Detect which cell encompasses the target text, then output its (x, y) center coordinate. 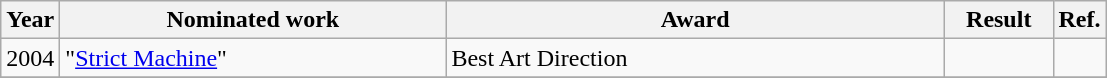
Award (696, 20)
2004 (30, 58)
Result (998, 20)
"Strict Machine" (253, 58)
Ref. (1080, 20)
Year (30, 20)
Nominated work (253, 20)
Best Art Direction (696, 58)
